Return [x, y] of the center of cell containing provided text 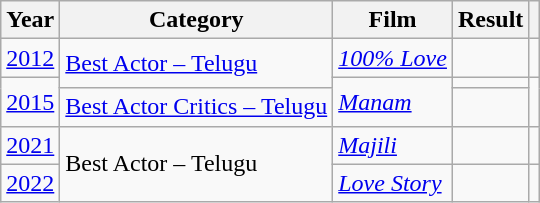
Manam [393, 102]
2022 [30, 183]
Love Story [393, 183]
Best Actor Critics – Telugu [196, 107]
2012 [30, 58]
2015 [30, 102]
Result [490, 20]
100% Love [393, 58]
Year [30, 20]
Category [196, 20]
Film [393, 20]
Majili [393, 145]
2021 [30, 145]
